Find where the given text appears and provide that cell's center as (X, Y) coordinate. 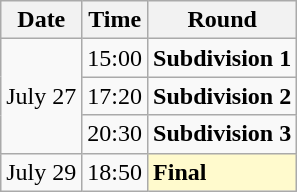
July 29 (42, 172)
Round (222, 20)
Subdivision 2 (222, 96)
Time (115, 20)
Date (42, 20)
15:00 (115, 58)
20:30 (115, 134)
July 27 (42, 96)
18:50 (115, 172)
17:20 (115, 96)
Final (222, 172)
Subdivision 3 (222, 134)
Subdivision 1 (222, 58)
